Output the [X, Y] coordinate of the center of the cell containing the given text.  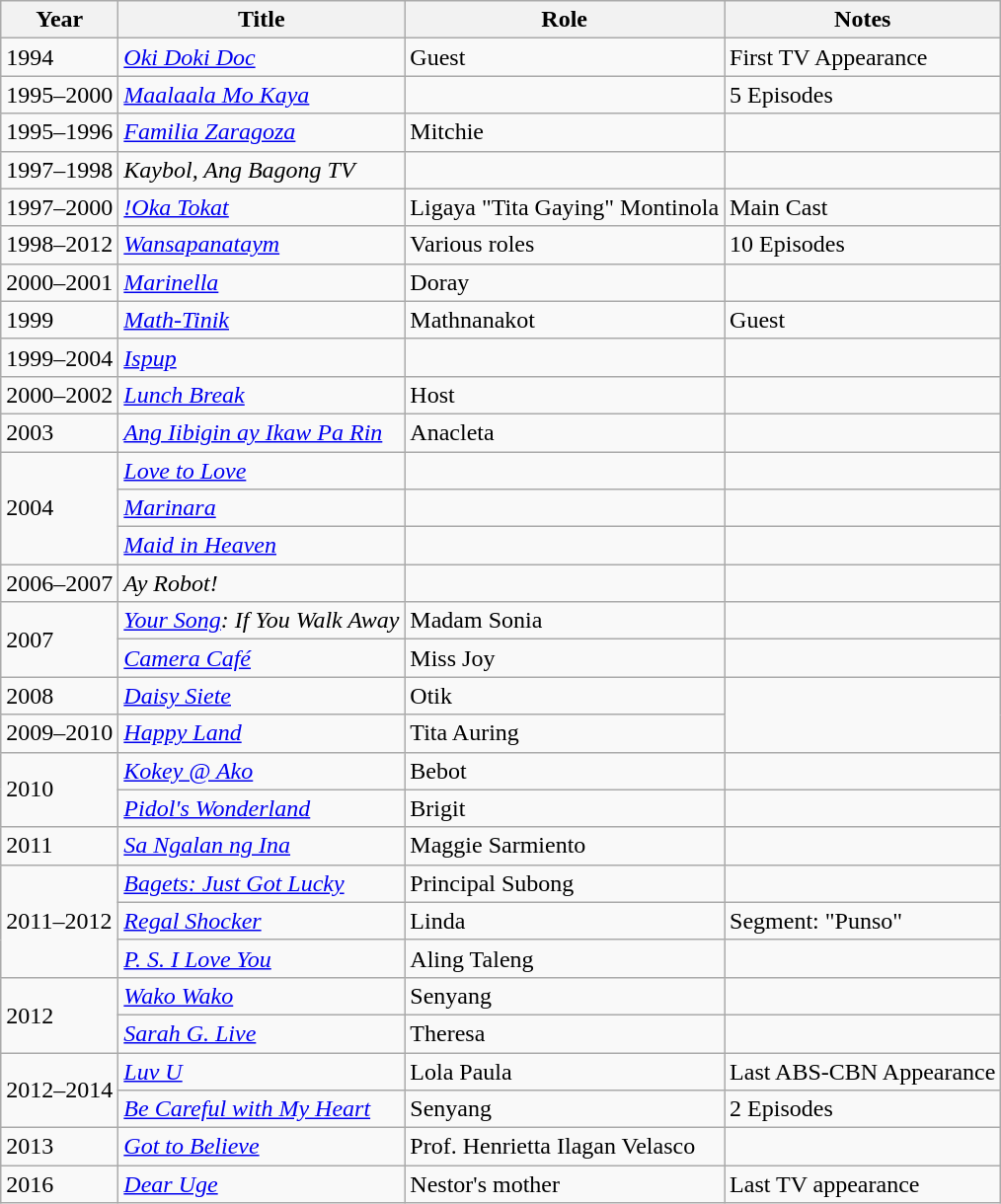
Linda [565, 921]
Luv U [262, 1071]
1997–2000 [59, 207]
Wansapanataym [262, 245]
2013 [59, 1147]
Wako Wako [262, 996]
Happy Land [262, 733]
Title [262, 20]
2011–2012 [59, 921]
Principal Subong [565, 883]
2 Episodes [863, 1109]
Sarah G. Live [262, 1033]
2016 [59, 1184]
Doray [565, 282]
Prof. Henrietta Ilagan Velasco [565, 1147]
Familia Zaragoza [262, 132]
Lunch Break [262, 395]
Anacleta [565, 432]
Notes [863, 20]
1995–2000 [59, 95]
Oki Doki Doc [262, 57]
1999 [59, 320]
Regal Shocker [262, 921]
Otik [565, 696]
Maggie Sarmiento [565, 846]
Sa Ngalan ng Ina [262, 846]
2003 [59, 432]
Kaybol, Ang Bagong TV [262, 170]
Madam Sonia [565, 621]
2011 [59, 846]
Various roles [565, 245]
Math-Tinik [262, 320]
2012 [59, 1015]
Dear Uge [262, 1184]
!Oka Tokat [262, 207]
Daisy Siete [262, 696]
P. S. I Love You [262, 958]
Brigit [565, 808]
2006–2007 [59, 583]
Marinara [262, 508]
Ang Iibigin ay Ikaw Pa Rin [262, 432]
Miss Joy [565, 658]
Ay Robot! [262, 583]
Marinella [262, 282]
Mitchie [565, 132]
1997–1998 [59, 170]
Role [565, 20]
Got to Believe [262, 1147]
Segment: "Punso" [863, 921]
1994 [59, 57]
2007 [59, 640]
2010 [59, 790]
Lola Paula [565, 1071]
Maalaala Mo Kaya [262, 95]
Mathnanakot [565, 320]
2012–2014 [59, 1090]
Theresa [565, 1033]
Bebot [565, 771]
2008 [59, 696]
Aling Taleng [565, 958]
Host [565, 395]
Last ABS-CBN Appearance [863, 1071]
Your Song: If You Walk Away [262, 621]
10 Episodes [863, 245]
2009–2010 [59, 733]
Be Careful with My Heart [262, 1109]
5 Episodes [863, 95]
Kokey @ Ako [262, 771]
Bagets: Just Got Lucky [262, 883]
Main Cast [863, 207]
Love to Love [262, 471]
Maid in Heaven [262, 546]
Tita Auring [565, 733]
Ispup [262, 357]
Ligaya "Tita Gaying" Montinola [565, 207]
1999–2004 [59, 357]
Pidol's Wonderland [262, 808]
Year [59, 20]
Last TV appearance [863, 1184]
First TV Appearance [863, 57]
1998–2012 [59, 245]
2004 [59, 508]
1995–1996 [59, 132]
2000–2001 [59, 282]
Camera Café [262, 658]
Nestor's mother [565, 1184]
2000–2002 [59, 395]
